Identify which cell holds the provided text, then report its [X, Y] central coordinate. 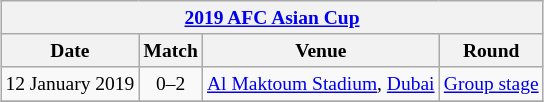
Venue [320, 50]
Round [491, 50]
2019 AFC Asian Cup [272, 18]
Group stage [491, 84]
Date [70, 50]
0–2 [170, 84]
Match [170, 50]
Al Maktoum Stadium, Dubai [320, 84]
12 January 2019 [70, 84]
